Capture the cell that displays the provided text and extract its [x, y] central coordinate. 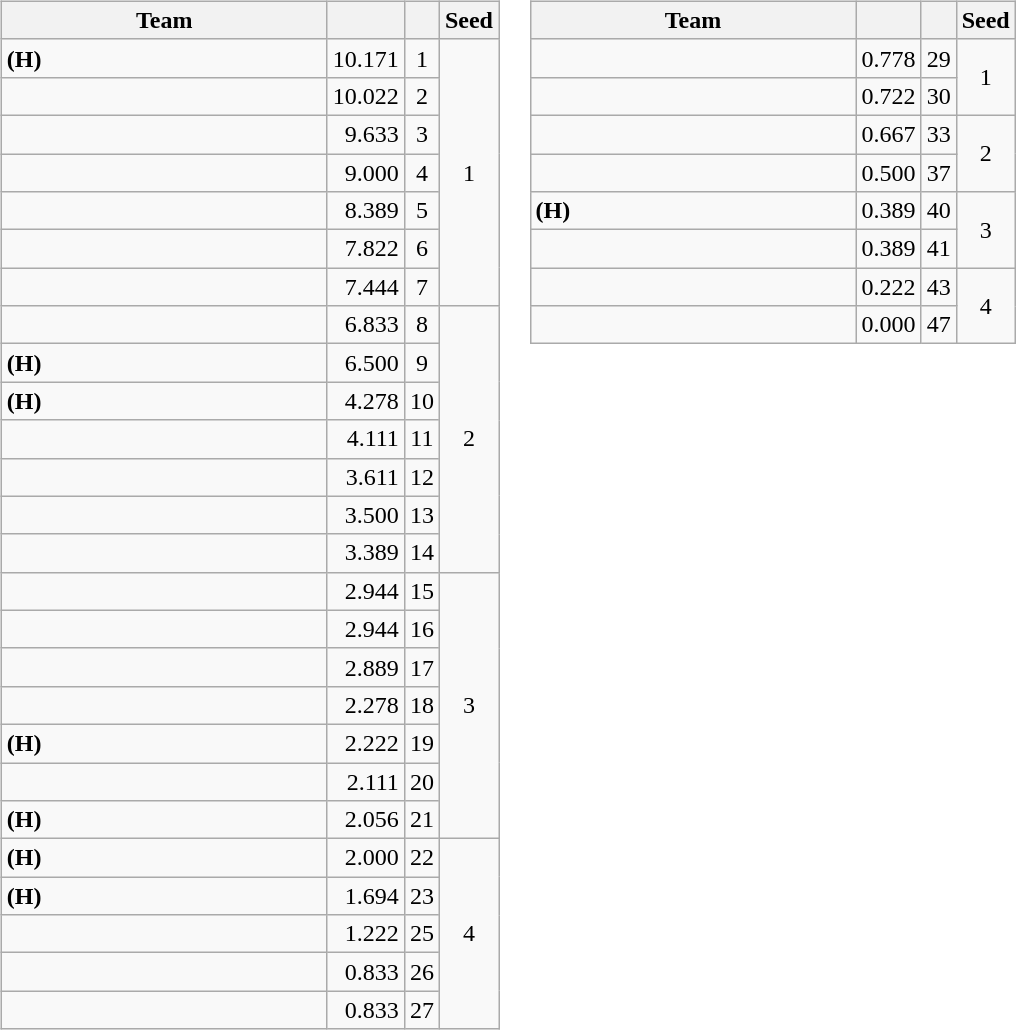
6.500 [366, 363]
37 [938, 173]
7 [422, 287]
15 [422, 591]
2.222 [366, 743]
2.056 [366, 820]
6 [422, 249]
4.111 [366, 439]
0.222 [888, 287]
2.278 [366, 705]
1.694 [366, 896]
6.833 [366, 325]
16 [422, 629]
13 [422, 515]
9.000 [366, 173]
10.022 [366, 96]
1.222 [366, 934]
0.000 [888, 325]
27 [422, 1010]
7.822 [366, 249]
33 [938, 134]
0.778 [888, 58]
22 [422, 858]
29 [938, 58]
7.444 [366, 287]
14 [422, 553]
2.889 [366, 667]
2.111 [366, 781]
8 [422, 325]
4.278 [366, 401]
21 [422, 820]
41 [938, 249]
25 [422, 934]
12 [422, 477]
30 [938, 96]
0.722 [888, 96]
26 [422, 972]
2.000 [366, 858]
3.500 [366, 515]
9.633 [366, 134]
40 [938, 211]
9 [422, 363]
47 [938, 325]
20 [422, 781]
19 [422, 743]
3.611 [366, 477]
17 [422, 667]
10 [422, 401]
11 [422, 439]
18 [422, 705]
43 [938, 287]
5 [422, 211]
0.500 [888, 173]
10.171 [366, 58]
3.389 [366, 553]
0.667 [888, 134]
8.389 [366, 211]
23 [422, 896]
